Determine the (X, Y) coordinate at the center of the cell enclosing the given text.  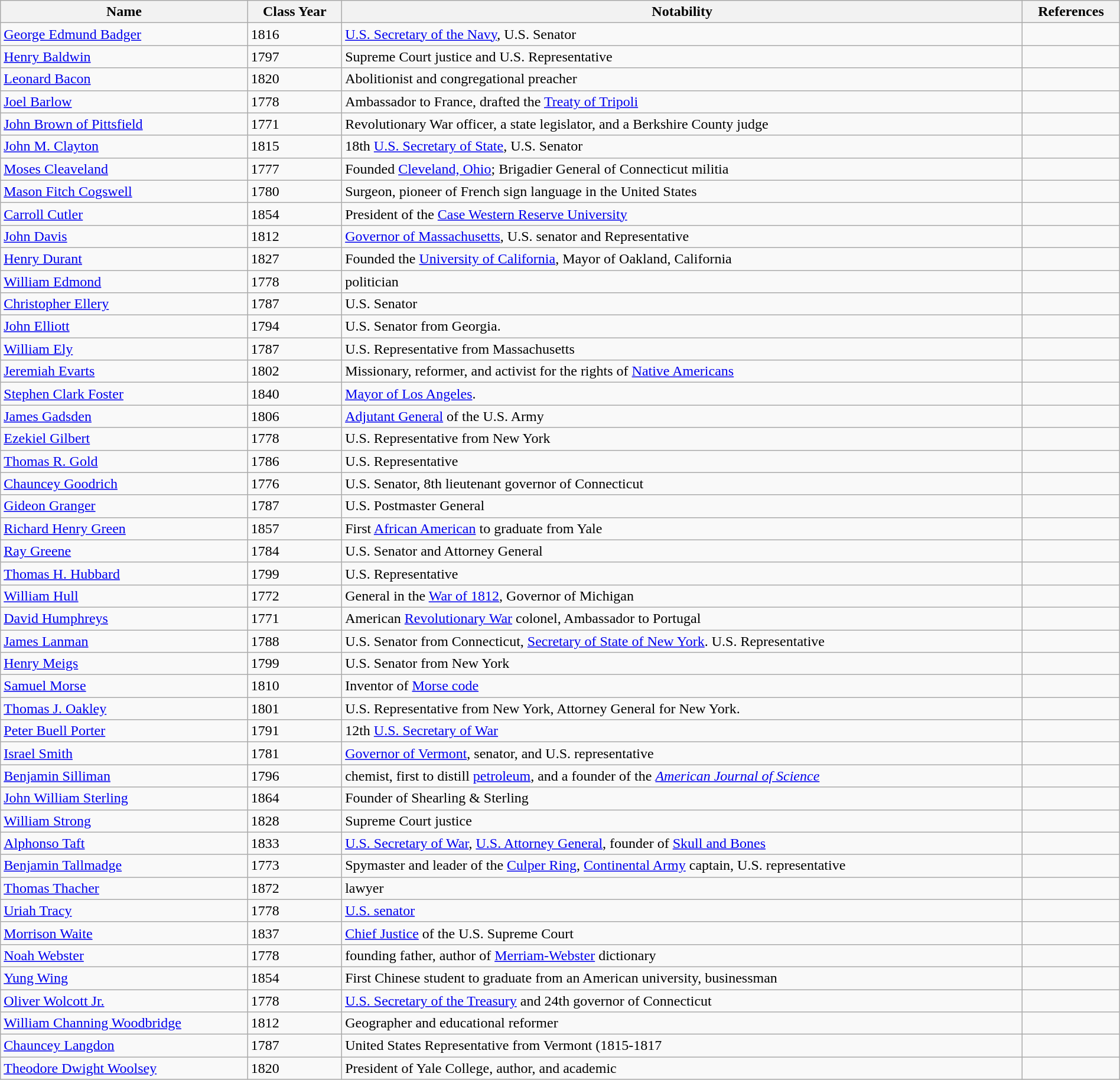
1777 (294, 169)
Revolutionary War officer, a state legislator, and a Berkshire County judge (682, 124)
Benjamin Silliman (124, 776)
John William Sterling (124, 798)
Chauncey Langdon (124, 1046)
Notability (682, 12)
U.S. Senator, 8th lieutenant governor of Connecticut (682, 484)
President of the Case Western Reserve University (682, 214)
Spymaster and leader of the Culper Ring, Continental Army captain, U.S. representative (682, 866)
1840 (294, 394)
1788 (294, 641)
Thomas R. Gold (124, 461)
David Humphreys (124, 618)
Thomas H. Hubbard (124, 573)
Thomas J. Oakley (124, 709)
Henry Meigs (124, 664)
Benjamin Tallmadge (124, 866)
President of Yale College, author, and academic (682, 1068)
1810 (294, 686)
1776 (294, 484)
1815 (294, 146)
Israel Smith (124, 753)
William Hull (124, 596)
Mayor of Los Angeles. (682, 394)
Theodore Dwight Woolsey (124, 1068)
Uriah Tracy (124, 911)
Missionary, reformer, and activist for the rights of Native Americans (682, 371)
Joel Barlow (124, 102)
Ambassador to France, drafted the Treaty of Tripoli (682, 102)
U.S. Representative from Massachusetts (682, 349)
Christopher Ellery (124, 304)
Founded Cleveland, Ohio; Brigadier General of Connecticut militia (682, 169)
U.S. Secretary of the Treasury and 24th governor of Connecticut (682, 1001)
12th U.S. Secretary of War (682, 731)
U.S. Senator (682, 304)
Mason Fitch Cogswell (124, 191)
John Elliott (124, 327)
chemist, first to distill petroleum, and a founder of the American Journal of Science (682, 776)
U.S. Postmaster General (682, 506)
U.S. Senator from New York (682, 664)
1784 (294, 551)
1833 (294, 843)
American Revolutionary War colonel, Ambassador to Portugal (682, 618)
Samuel Morse (124, 686)
James Gadsden (124, 416)
18th U.S. Secretary of State, U.S. Senator (682, 146)
Ezekiel Gilbert (124, 439)
U.S. Senator and Attorney General (682, 551)
Henry Durant (124, 259)
Geographer and educational reformer (682, 1023)
Stephen Clark Foster (124, 394)
Inventor of Morse code (682, 686)
politician (682, 282)
1828 (294, 821)
General in the War of 1812, Governor of Michigan (682, 596)
lawyer (682, 888)
1864 (294, 798)
U.S. Senator from Connecticut, Secretary of State of New York. U.S. Representative (682, 641)
1806 (294, 416)
Leonard Bacon (124, 79)
1780 (294, 191)
Henry Baldwin (124, 57)
Abolitionist and congregational preacher (682, 79)
U.S. Secretary of War, U.S. Attorney General, founder of Skull and Bones (682, 843)
William Ely (124, 349)
1786 (294, 461)
Founded the University of California, Mayor of Oakland, California (682, 259)
Jeremiah Evarts (124, 371)
First African American to graduate from Yale (682, 528)
1837 (294, 933)
Noah Webster (124, 955)
1872 (294, 888)
First Chinese student to graduate from an American university, businessman (682, 978)
1827 (294, 259)
1781 (294, 753)
1801 (294, 709)
Adjutant General of the U.S. Army (682, 416)
1816 (294, 34)
1791 (294, 731)
Chauncey Goodrich (124, 484)
Chief Justice of the U.S. Supreme Court (682, 933)
Richard Henry Green (124, 528)
Oliver Wolcott Jr. (124, 1001)
James Lanman (124, 641)
1797 (294, 57)
U.S. Secretary of the Navy, U.S. Senator (682, 34)
1772 (294, 596)
United States Representative from Vermont (1815-1817 (682, 1046)
John Brown of Pittsfield (124, 124)
Moses Cleaveland (124, 169)
U.S. Senator from Georgia. (682, 327)
Class Year (294, 12)
George Edmund Badger (124, 34)
Founder of Shearling & Sterling (682, 798)
John M. Clayton (124, 146)
Peter Buell Porter (124, 731)
Name (124, 12)
References (1072, 12)
John Davis (124, 236)
Gideon Granger (124, 506)
Yung Wing (124, 978)
William Channing Woodbridge (124, 1023)
Supreme Court justice (682, 821)
1802 (294, 371)
William Strong (124, 821)
Governor of Massachusetts, U.S. senator and Representative (682, 236)
1796 (294, 776)
Ray Greene (124, 551)
U.S. Representative from New York, Attorney General for New York. (682, 709)
Carroll Cutler (124, 214)
Morrison Waite (124, 933)
Alphonso Taft (124, 843)
1857 (294, 528)
Surgeon, pioneer of French sign language in the United States (682, 191)
U.S. Representative from New York (682, 439)
founding father, author of Merriam-Webster dictionary (682, 955)
U.S. senator (682, 911)
Thomas Thacher (124, 888)
Governor of Vermont, senator, and U.S. representative (682, 753)
Supreme Court justice and U.S. Representative (682, 57)
William Edmond (124, 282)
1773 (294, 866)
1794 (294, 327)
